Locate the cell with the specified text and output its [X, Y] center coordinate. 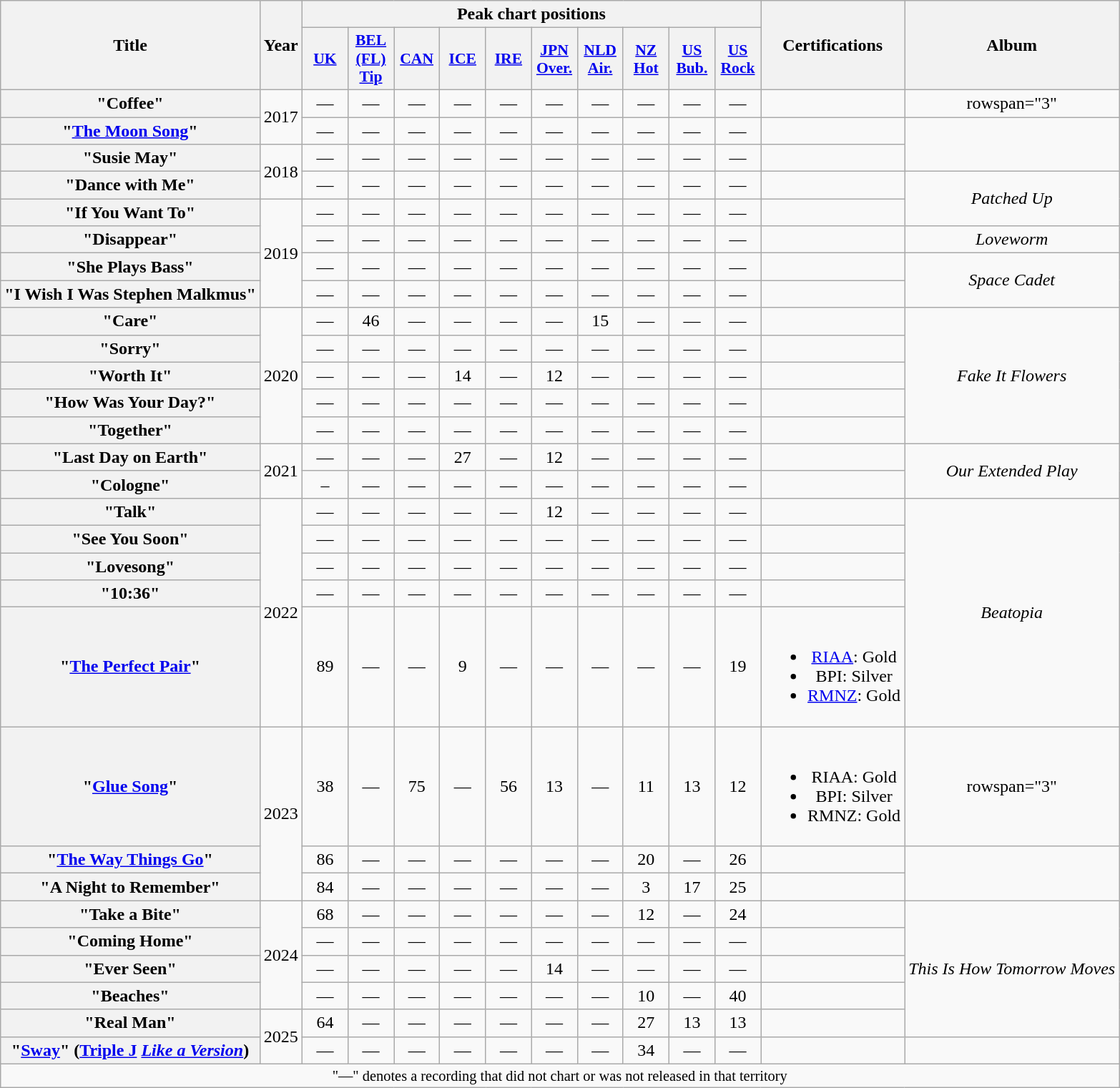
2018 [280, 172]
26 [737, 860]
"—" denotes a recording that did not chart or was not released in that territory [560, 1076]
Fake It Flowers [1012, 376]
"Real Man" [130, 1023]
2019 [280, 253]
"The Way Things Go" [130, 860]
Space Cadet [1012, 280]
ICE [463, 59]
JPNOver. [554, 59]
"How Was Your Day?" [130, 403]
25 [737, 887]
Title [130, 46]
"Cologne" [130, 484]
USRock [737, 59]
89 [325, 667]
Certifications [832, 46]
40 [737, 996]
"The Perfect Pair" [130, 667]
38 [325, 787]
"A Night to Remember" [130, 887]
"Sorry" [130, 348]
"Susie May" [130, 158]
75 [417, 787]
"Last Day on Earth" [130, 457]
3 [646, 887]
56 [509, 787]
IRE [509, 59]
19 [737, 667]
"Beaches" [130, 996]
– [325, 484]
"Coffee" [130, 103]
Album [1012, 46]
"Glue Song" [130, 787]
Peak chart positions [531, 14]
BEL(FL)Tip [370, 59]
2024 [280, 955]
"I Wish I Was Stephen Malkmus" [130, 294]
68 [325, 914]
"Dance with Me" [130, 185]
"Disappear" [130, 240]
10 [646, 996]
"Sway" (Triple J Like a Version) [130, 1050]
"The Moon Song" [130, 131]
USBub. [692, 59]
"Coming Home" [130, 941]
24 [737, 914]
"Talk" [130, 511]
46 [370, 321]
11 [646, 787]
64 [325, 1023]
"Take a Bite" [130, 914]
This Is How Tomorrow Moves [1012, 969]
2022 [280, 612]
Patched Up [1012, 199]
86 [325, 860]
17 [692, 887]
20 [646, 860]
"Care" [130, 321]
Beatopia [1012, 612]
CAN [417, 59]
"10:36" [130, 594]
2021 [280, 471]
"See You Soon" [130, 539]
2025 [280, 1036]
"Together" [130, 430]
2017 [280, 117]
15 [600, 321]
Year [280, 46]
Our Extended Play [1012, 471]
"She Plays Bass" [130, 267]
"Ever Seen" [130, 969]
9 [463, 667]
2023 [280, 814]
"Worth It" [130, 376]
2020 [280, 376]
84 [325, 887]
34 [646, 1050]
"Lovesong" [130, 566]
"If You Want To" [130, 212]
UK [325, 59]
NZHot [646, 59]
NLDAir. [600, 59]
Loveworm [1012, 240]
